Output the [x, y] coordinate of the center of the cell containing the given text.  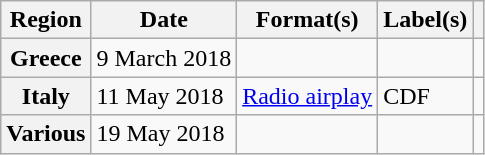
Region [46, 20]
Various [46, 134]
Greece [46, 58]
Italy [46, 96]
Date [164, 20]
11 May 2018 [164, 96]
Format(s) [308, 20]
Radio airplay [308, 96]
9 March 2018 [164, 58]
Label(s) [426, 20]
CDF [426, 96]
19 May 2018 [164, 134]
